Return (x, y) of the center of cell containing provided text 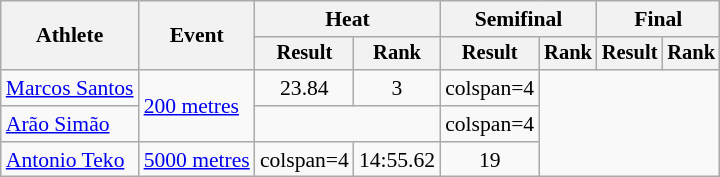
Heat (348, 19)
Final (658, 19)
3 (397, 88)
Athlete (70, 36)
23.84 (304, 88)
Marcos Santos (70, 88)
Semifinal (518, 19)
200 metres (197, 106)
Event (197, 36)
Arão Simão (70, 124)
